Extract the [X, Y] coordinate from the center of the cell holding the provided text.  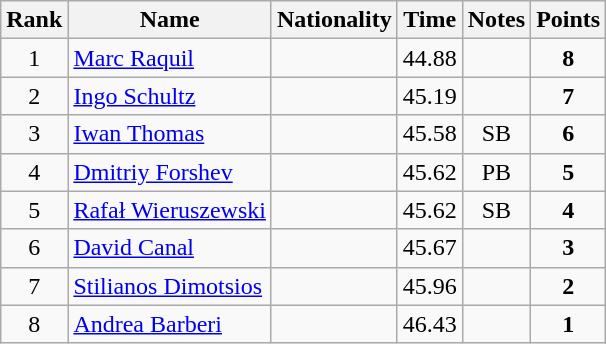
46.43 [430, 324]
44.88 [430, 58]
Iwan Thomas [170, 134]
PB [496, 172]
Time [430, 20]
45.96 [430, 286]
Stilianos Dimotsios [170, 286]
Dmitriy Forshev [170, 172]
Points [568, 20]
45.67 [430, 248]
Ingo Schultz [170, 96]
Marc Raquil [170, 58]
Rank [34, 20]
Andrea Barberi [170, 324]
Rafał Wieruszewski [170, 210]
45.19 [430, 96]
45.58 [430, 134]
Name [170, 20]
David Canal [170, 248]
Notes [496, 20]
Nationality [334, 20]
